Scan for the cell matching the given text and deliver its [X, Y] coordinate at center. 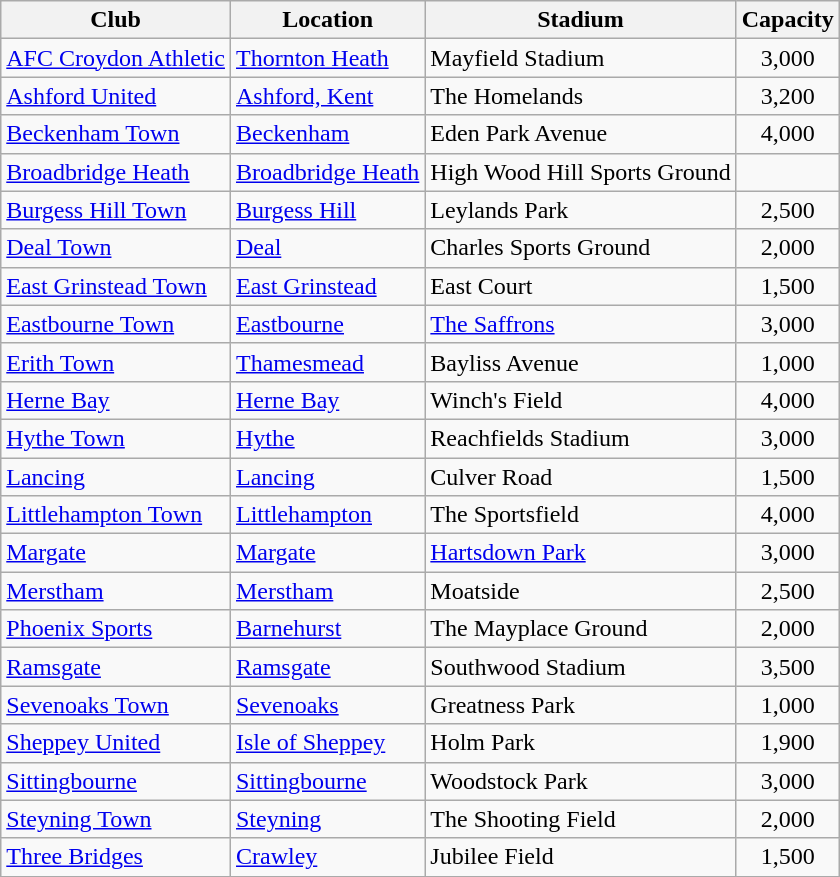
Isle of Sheppey [327, 743]
Stadium [580, 20]
3,500 [788, 667]
Sheppey United [116, 743]
Steyning [327, 819]
Barnehurst [327, 629]
1,900 [788, 743]
East Grinstead [327, 286]
AFC Croydon Athletic [116, 58]
Littlehampton [327, 515]
High Wood Hill Sports Ground [580, 172]
Beckenham Town [116, 134]
Hythe [327, 438]
The Mayplace Ground [580, 629]
Moatside [580, 591]
Thamesmead [327, 362]
Eastbourne [327, 324]
Beckenham [327, 134]
Sevenoaks [327, 705]
Capacity [788, 20]
Club [116, 20]
Location [327, 20]
Eden Park Avenue [580, 134]
The Homelands [580, 96]
Leylands Park [580, 210]
Winch's Field [580, 400]
Three Bridges [116, 857]
Mayfield Stadium [580, 58]
Eastbourne Town [116, 324]
Bayliss Avenue [580, 362]
Greatness Park [580, 705]
Deal Town [116, 248]
Holm Park [580, 743]
Charles Sports Ground [580, 248]
Burgess Hill [327, 210]
Sevenoaks Town [116, 705]
Littlehampton Town [116, 515]
The Shooting Field [580, 819]
Erith Town [116, 362]
Deal [327, 248]
Hartsdown Park [580, 553]
Crawley [327, 857]
The Saffrons [580, 324]
East Grinstead Town [116, 286]
East Court [580, 286]
3,200 [788, 96]
Ashford, Kent [327, 96]
Jubilee Field [580, 857]
Culver Road [580, 477]
Southwood Stadium [580, 667]
Ashford United [116, 96]
Phoenix Sports [116, 629]
Thornton Heath [327, 58]
Hythe Town [116, 438]
Reachfields Stadium [580, 438]
The Sportsfield [580, 515]
Steyning Town [116, 819]
Burgess Hill Town [116, 210]
Woodstock Park [580, 781]
